For the text-containing cell, return its midpoint in [X, Y] coordinate format. 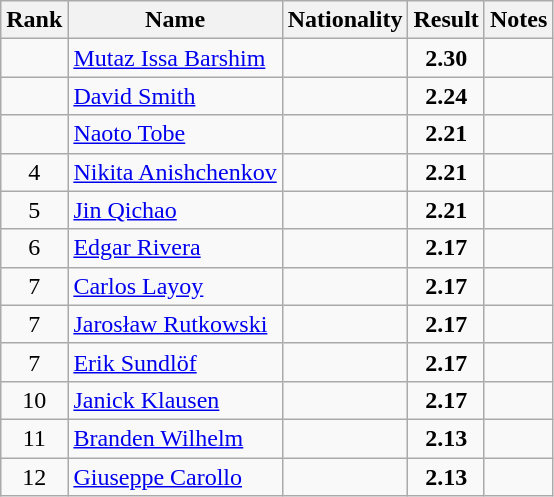
2.30 [446, 58]
11 [34, 438]
Rank [34, 20]
Janick Klausen [175, 400]
David Smith [175, 96]
Carlos Layoy [175, 286]
Notes [518, 20]
Name [175, 20]
Branden Wilhelm [175, 438]
Erik Sundlöf [175, 362]
Jin Qichao [175, 210]
Result [446, 20]
Jarosław Rutkowski [175, 324]
Nationality [345, 20]
10 [34, 400]
Naoto Tobe [175, 134]
4 [34, 172]
2.24 [446, 96]
12 [34, 477]
6 [34, 248]
Edgar Rivera [175, 248]
Nikita Anishchenkov [175, 172]
Mutaz Issa Barshim [175, 58]
Giuseppe Carollo [175, 477]
5 [34, 210]
